Extract the (x, y) coordinate from the center of the cell holding the provided text.  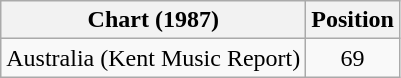
Position (353, 20)
Chart (1987) (154, 20)
69 (353, 58)
Australia (Kent Music Report) (154, 58)
